Detect which cell encompasses the target text, then output its [X, Y] center coordinate. 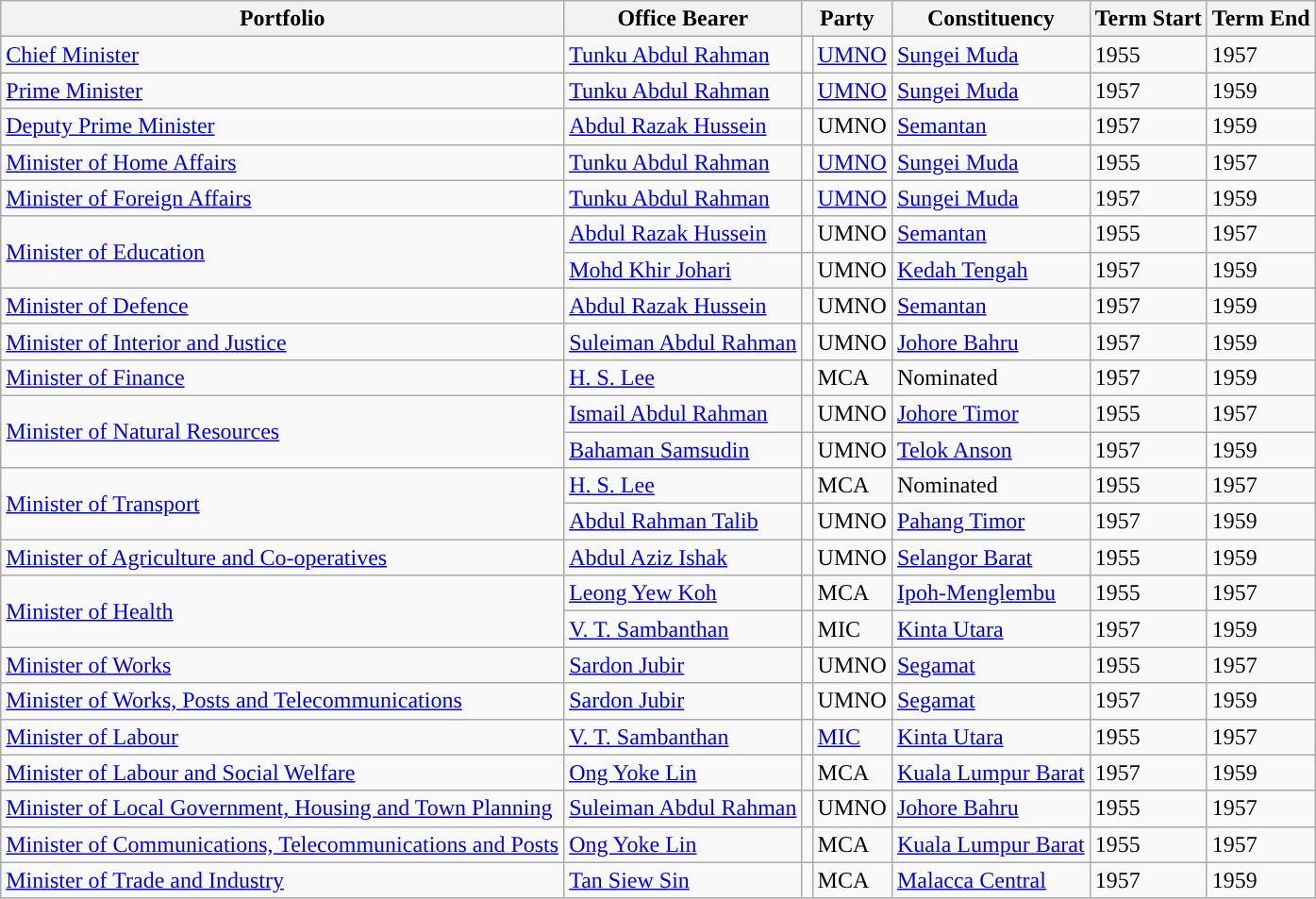
Minister of Defence [283, 306]
Johore Timor [991, 413]
Minister of Trade and Industry [283, 880]
Minister of Communications, Telecommunications and Posts [283, 844]
Prime Minister [283, 91]
Tan Siew Sin [683, 880]
Minister of Health [283, 611]
Mohd Khir Johari [683, 270]
Ismail Abdul Rahman [683, 413]
Minister of Labour and Social Welfare [283, 773]
Kedah Tengah [991, 270]
Office Bearer [683, 19]
Telok Anson [991, 450]
Term Start [1148, 19]
Party [847, 19]
Minister of Works, Posts and Telecommunications [283, 701]
Minister of Agriculture and Co-operatives [283, 558]
Minister of Transport [283, 504]
Term End [1260, 19]
Abdul Rahman Talib [683, 522]
Constituency [991, 19]
Ipoh-Menglembu [991, 593]
Minister of Interior and Justice [283, 341]
Bahaman Samsudin [683, 450]
Chief Minister [283, 55]
Portfolio [283, 19]
Minister of Finance [283, 377]
Abdul Aziz Ishak [683, 558]
Leong Yew Koh [683, 593]
Minister of Works [283, 665]
Minister of Labour [283, 737]
Malacca Central [991, 880]
Minister of Natural Resources [283, 431]
Pahang Timor [991, 522]
Minister of Education [283, 252]
Minister of Home Affairs [283, 162]
Deputy Prime Minister [283, 126]
Minister of Foreign Affairs [283, 198]
Minister of Local Government, Housing and Town Planning [283, 808]
Selangor Barat [991, 558]
